Return the (x, y) coordinate for the center point of the cell that contains the specified text.  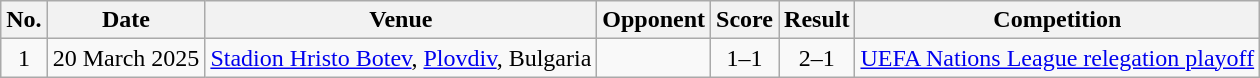
No. (24, 20)
1–1 (745, 58)
Date (126, 20)
Competition (1058, 20)
Result (817, 20)
Opponent (654, 20)
Stadion Hristo Botev, Plovdiv, Bulgaria (401, 58)
UEFA Nations League relegation playoff (1058, 58)
Score (745, 20)
2–1 (817, 58)
20 March 2025 (126, 58)
1 (24, 58)
Venue (401, 20)
